Find where the given text appears and provide that cell's center as (X, Y) coordinate. 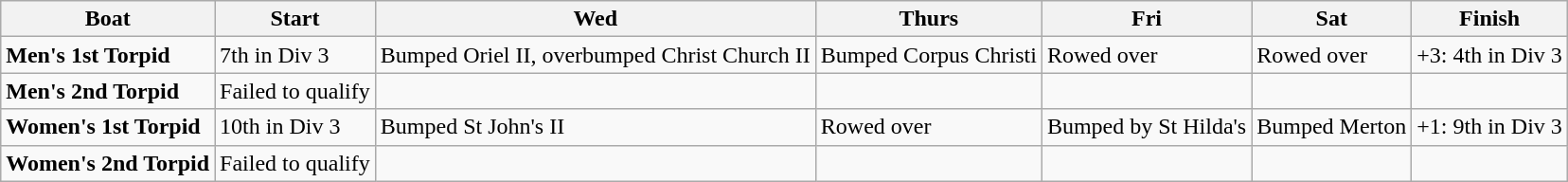
Sat (1331, 19)
Boat (108, 19)
Women's 2nd Torpid (108, 163)
10th in Div 3 (295, 127)
Start (295, 19)
Finish (1490, 19)
Men's 2nd Torpid (108, 91)
Men's 1st Torpid (108, 55)
Wed (595, 19)
Bumped by St Hilda's (1146, 127)
Bumped St John's II (595, 127)
Bumped Merton (1331, 127)
Thurs (928, 19)
7th in Div 3 (295, 55)
Fri (1146, 19)
Women's 1st Torpid (108, 127)
+1: 9th in Div 3 (1490, 127)
Bumped Oriel II, overbumped Christ Church II (595, 55)
Bumped Corpus Christi (928, 55)
+3: 4th in Div 3 (1490, 55)
